Capture the cell that displays the provided text and extract its [x, y] central coordinate. 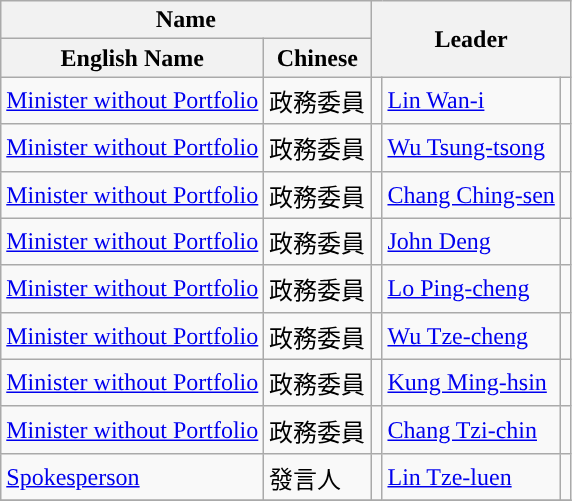
Chang Ching-sen [471, 194]
Lo Ping-cheng [471, 288]
Wu Tze-cheng [471, 336]
John Deng [471, 242]
Chang Tzi-chin [471, 430]
English Name [132, 58]
發言人 [318, 476]
Lin Tze-luen [471, 476]
Kung Ming-hsin [471, 382]
Lin Wan-i [471, 100]
Leader [472, 39]
Chinese [318, 58]
Name [186, 20]
Spokesperson [132, 476]
Wu Tsung-tsong [471, 148]
